Determine the [x, y] coordinate at the center of the cell enclosing the given text.  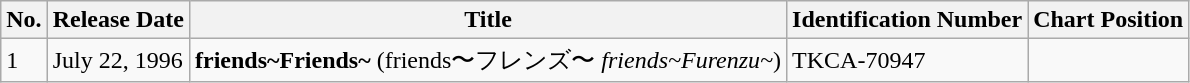
Release Date [118, 20]
July 22, 1996 [118, 60]
Title [488, 20]
Identification Number [908, 20]
TKCA-70947 [908, 60]
1 [24, 60]
friends~Friends~ (friends〜フレンズ〜 friends~Furenzu~) [488, 60]
Chart Position [1108, 20]
No. [24, 20]
